Return the [X, Y] coordinate for the center point of the cell that contains the specified text.  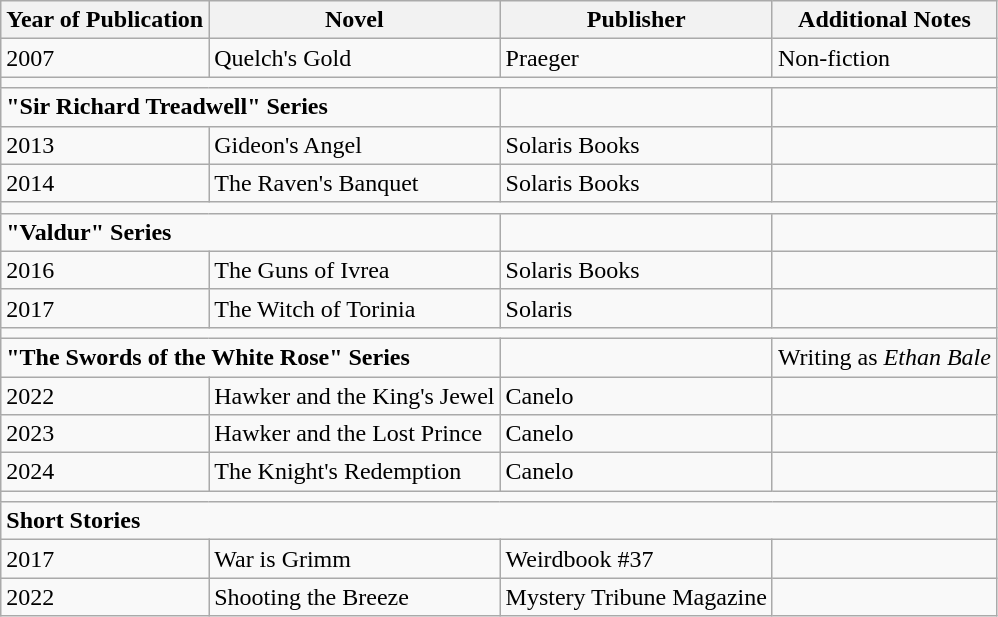
Additional Notes [884, 20]
War is Grimm [354, 559]
Novel [354, 20]
Shooting the Breeze [354, 597]
Short Stories [499, 521]
Quelch's Gold [354, 58]
2013 [105, 145]
The Witch of Torinia [354, 308]
2023 [105, 434]
"The Swords of the White Rose" Series [250, 357]
Mystery Tribune Magazine [636, 597]
The Raven's Banquet [354, 183]
Year of Publication [105, 20]
The Guns of Ivrea [354, 270]
Non-fiction [884, 58]
"Sir Richard Treadwell" Series [250, 107]
2016 [105, 270]
2014 [105, 183]
Praeger [636, 58]
Hawker and the Lost Prince [354, 434]
Solaris [636, 308]
Hawker and the King's Jewel [354, 395]
2007 [105, 58]
2024 [105, 472]
"Valdur" Series [250, 232]
Weirdbook #37 [636, 559]
Writing as Ethan Bale [884, 357]
Gideon's Angel [354, 145]
Publisher [636, 20]
The Knight's Redemption [354, 472]
